Provide the (x, y) coordinate of the cell's center where the given text is located.  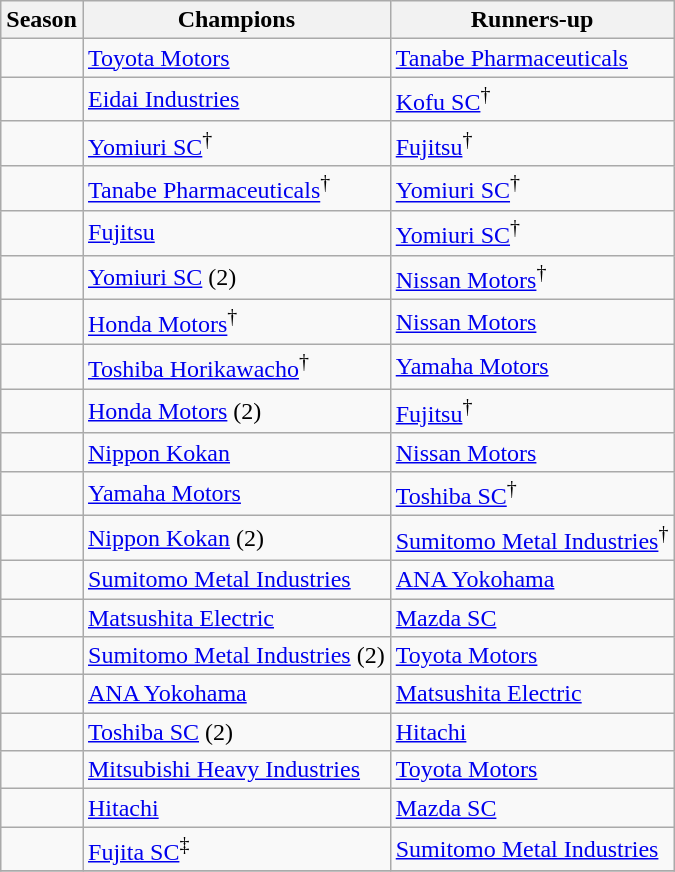
Fujita SC‡ (236, 850)
Honda Motors (2) (236, 412)
Honda Motors† (236, 322)
Sumitomo Metal Industries† (532, 538)
Fujitsu (236, 234)
Nippon Kokan (2) (236, 538)
Eidai Industries (236, 100)
Tanabe Pharmaceuticals (532, 58)
Toshiba SC† (532, 494)
Toshiba SC (2) (236, 732)
Mitsubishi Heavy Industries (236, 770)
Yomiuri SC (2) (236, 278)
Nissan Motors† (532, 278)
Sumitomo Metal Industries (2) (236, 656)
Toshiba Horikawacho† (236, 366)
Season (42, 20)
Runners-up (532, 20)
Nippon Kokan (236, 452)
Tanabe Pharmaceuticals† (236, 188)
Kofu SC† (532, 100)
Champions (236, 20)
